Identify which cell holds the provided text, then report its [X, Y] central coordinate. 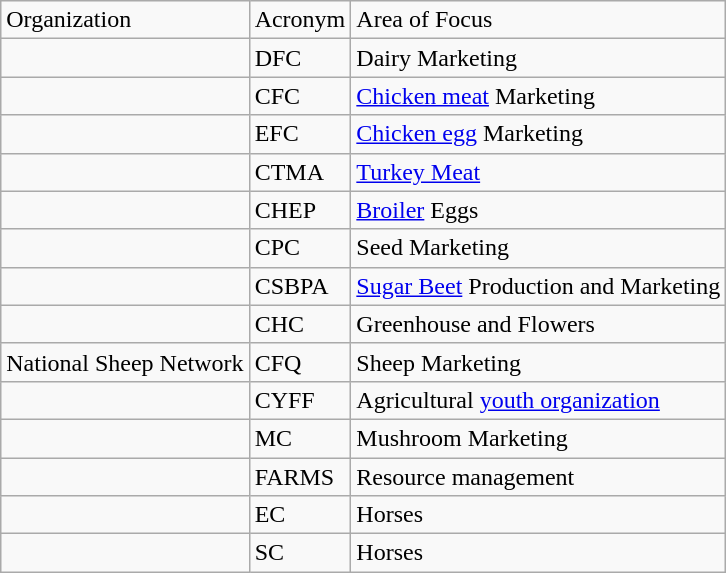
Greenhouse and Flowers [538, 324]
CHC [300, 324]
CHEP [300, 210]
CTMA [300, 172]
Chicken egg Marketing [538, 134]
CYFF [300, 400]
CFQ [300, 362]
Organization [125, 20]
Mushroom Marketing [538, 438]
FARMS [300, 477]
Turkey Meat [538, 172]
SC [300, 553]
Chicken meat Marketing [538, 96]
Seed Marketing [538, 248]
EFC [300, 134]
Agricultural youth organization [538, 400]
National Sheep Network [125, 362]
Sheep Marketing [538, 362]
Area of Focus [538, 20]
Sugar Beet Production and Marketing [538, 286]
CPC [300, 248]
EC [300, 515]
CFC [300, 96]
Acronym [300, 20]
Broiler Eggs [538, 210]
MC [300, 438]
Dairy Marketing [538, 58]
DFC [300, 58]
Resource management [538, 477]
CSBPA [300, 286]
